Pinpoint the cell where the given text exists, returning its (X, Y) midpoint coordinate. 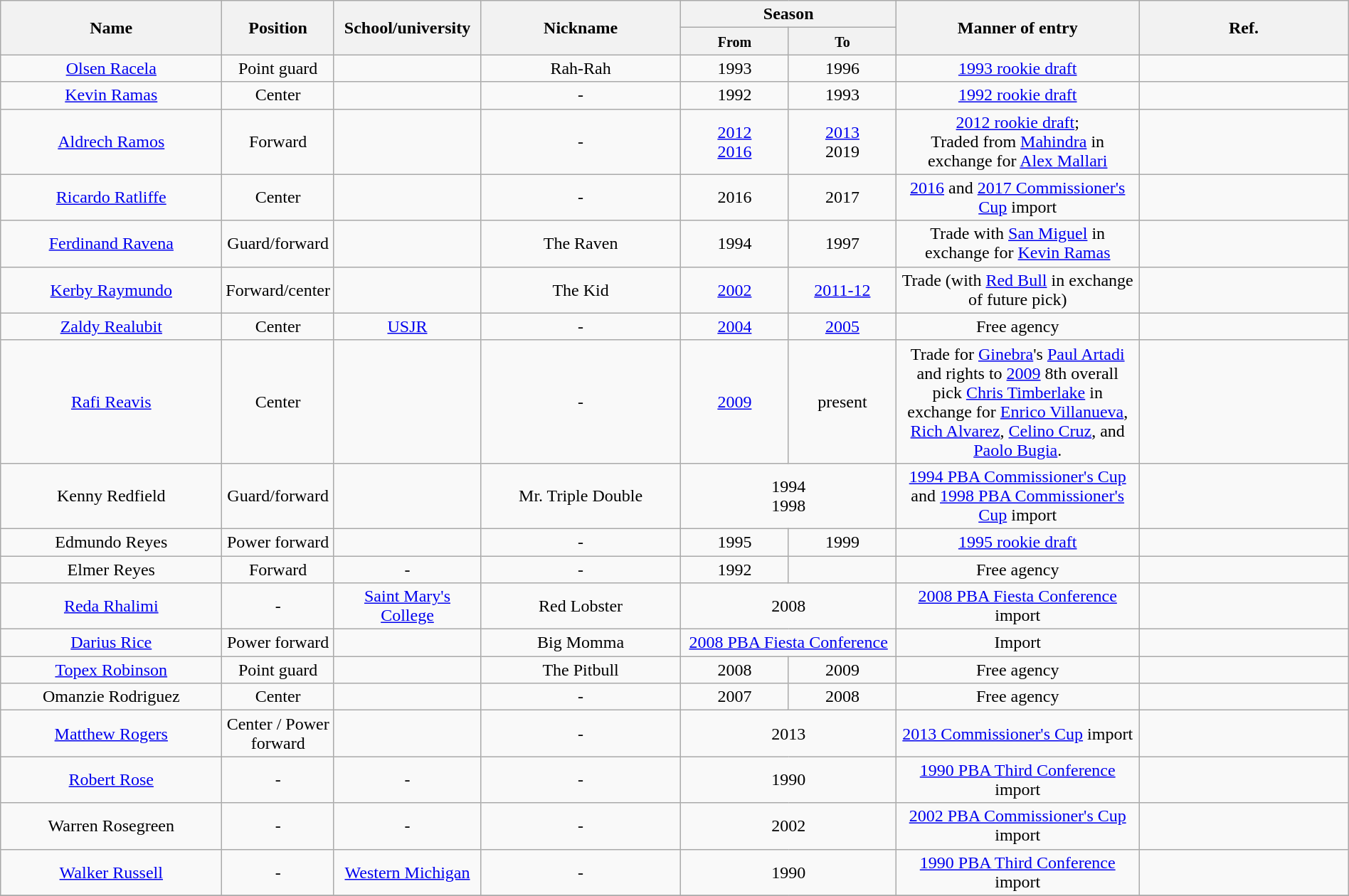
Mr. Triple Double (581, 496)
The Kid (581, 290)
Big Momma (581, 643)
Nickname (581, 28)
2008 PBA Fiesta Conference import (1017, 606)
Omanzie Rodriguez (111, 697)
Kerby Raymundo (111, 290)
Ferdinand Ravena (111, 243)
2016 and 2017 Commissioner's Cup import (1017, 198)
Topex Robinson (111, 670)
Elmer Reyes (111, 570)
Trade (with Red Bull in exchange of future pick) (1017, 290)
Rah-Rah (581, 68)
1996 (842, 68)
Zaldy Realubit (111, 326)
Name (111, 28)
Reda Rhalimi (111, 606)
2005 (842, 326)
From (735, 41)
1994 PBA Commissioner's Cup and 1998 PBA Commissioner's Cup import (1017, 496)
Darius Rice (111, 643)
Position (278, 28)
USJR (407, 326)
Saint Mary's College (407, 606)
2012 2016 (735, 142)
Center / Power forward (278, 734)
Red Lobster (581, 606)
Walker Russell (111, 872)
Kenny Redfield (111, 496)
1997 (842, 243)
Robert Rose (111, 779)
Ref. (1244, 28)
2008 PBA Fiesta Conference (788, 643)
Trade with San Miguel in exchange for Kevin Ramas (1017, 243)
To (842, 41)
Aldrech Ramos (111, 142)
2012 rookie draft; Traded from Mahindra in exchange for Alex Mallari (1017, 142)
2013 (788, 734)
Warren Rosegreen (111, 826)
Olsen Racela (111, 68)
19941998 (788, 496)
2013 Commissioner's Cup import (1017, 734)
Matthew Rogers (111, 734)
2002 PBA Commissioner's Cup import (1017, 826)
2013 2019 (842, 142)
Edmundo Reyes (111, 542)
1993 rookie draft (1017, 68)
2011-12 (842, 290)
2017 (842, 198)
Season (788, 14)
1999 (842, 542)
2016 (735, 198)
1994 (735, 243)
present (842, 401)
1992 rookie draft (1017, 95)
2004 (735, 326)
Western Michigan (407, 872)
Rafi Reavis (111, 401)
1995 (735, 542)
School/university (407, 28)
Ricardo Ratliffe (111, 198)
The Raven (581, 243)
2007 (735, 697)
Import (1017, 643)
The Pitbull (581, 670)
Kevin Ramas (111, 95)
1995 rookie draft (1017, 542)
Forward/center (278, 290)
Manner of entry (1017, 28)
